Output the (x, y) coordinate of the center of the cell containing the given text.  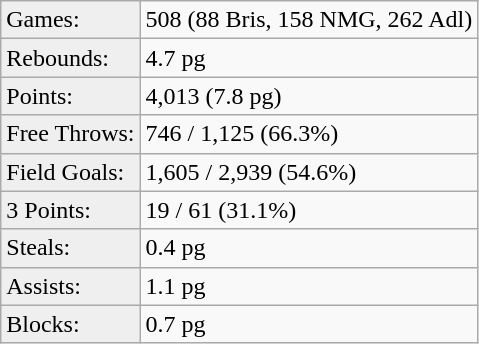
Games: (70, 20)
Steals: (70, 248)
3 Points: (70, 210)
Field Goals: (70, 172)
1.1 pg (309, 286)
Free Throws: (70, 134)
4,013 (7.8 pg) (309, 96)
746 / 1,125 (66.3%) (309, 134)
Points: (70, 96)
1,605 / 2,939 (54.6%) (309, 172)
0.7 pg (309, 324)
508 (88 Bris, 158 NMG, 262 Adl) (309, 20)
Rebounds: (70, 58)
19 / 61 (31.1%) (309, 210)
4.7 pg (309, 58)
Blocks: (70, 324)
Assists: (70, 286)
0.4 pg (309, 248)
